Identify which cell holds the provided text, then report its (X, Y) central coordinate. 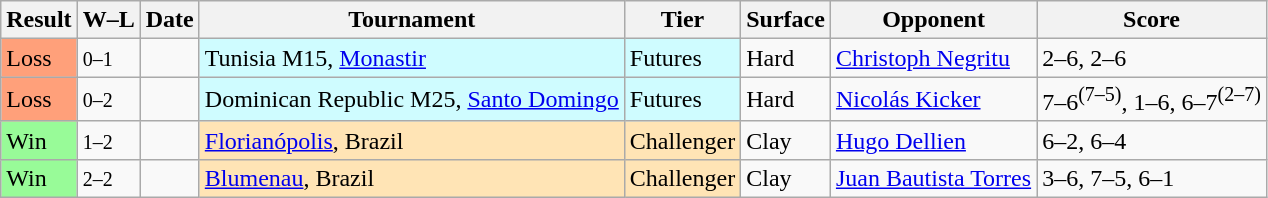
3–6, 7–5, 6–1 (1152, 178)
2–6, 2–6 (1152, 58)
Dominican Republic M25, Santo Domingo (412, 100)
Date (170, 20)
Tournament (412, 20)
Nicolás Kicker (933, 100)
Opponent (933, 20)
Result (39, 20)
1–2 (108, 140)
Score (1152, 20)
0–2 (108, 100)
Surface (786, 20)
0–1 (108, 58)
Juan Bautista Torres (933, 178)
Christoph Negritu (933, 58)
6–2, 6–4 (1152, 140)
Tier (682, 20)
Tunisia M15, Monastir (412, 58)
Blumenau, Brazil (412, 178)
7–6(7–5), 1–6, 6–7(2–7) (1152, 100)
W–L (108, 20)
Hugo Dellien (933, 140)
Florianópolis, Brazil (412, 140)
2–2 (108, 178)
